Return (X, Y) of the center of cell containing provided text 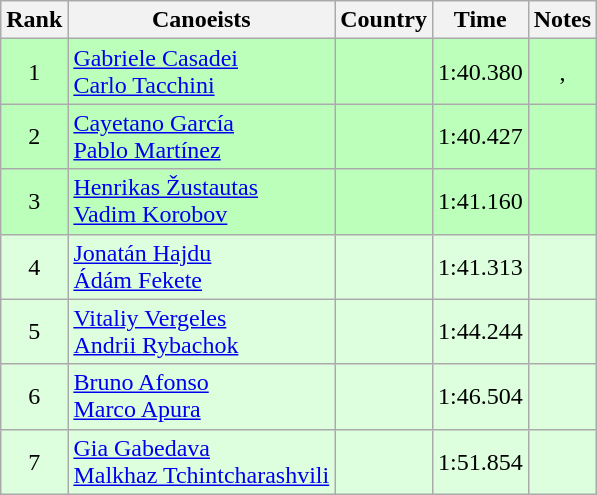
Time (480, 20)
, (562, 72)
1:40.427 (480, 136)
Henrikas ŽustautasVadim Korobov (202, 202)
Country (384, 20)
1:46.504 (480, 396)
Canoeists (202, 20)
Bruno AfonsoMarco Apura (202, 396)
1:41.313 (480, 266)
1 (34, 72)
1:41.160 (480, 202)
7 (34, 462)
Gabriele CasadeiCarlo Tacchini (202, 72)
2 (34, 136)
Vitaliy VergelesAndrii Rybachok (202, 332)
1:40.380 (480, 72)
Gia GabedavaMalkhaz Tchintcharashvili (202, 462)
3 (34, 202)
4 (34, 266)
6 (34, 396)
1:44.244 (480, 332)
5 (34, 332)
Notes (562, 20)
1:51.854 (480, 462)
Jonatán HajduÁdám Fekete (202, 266)
Cayetano GarcíaPablo Martínez (202, 136)
Rank (34, 20)
